From the cell containing the given text, extract its center point as [X, Y] coordinate. 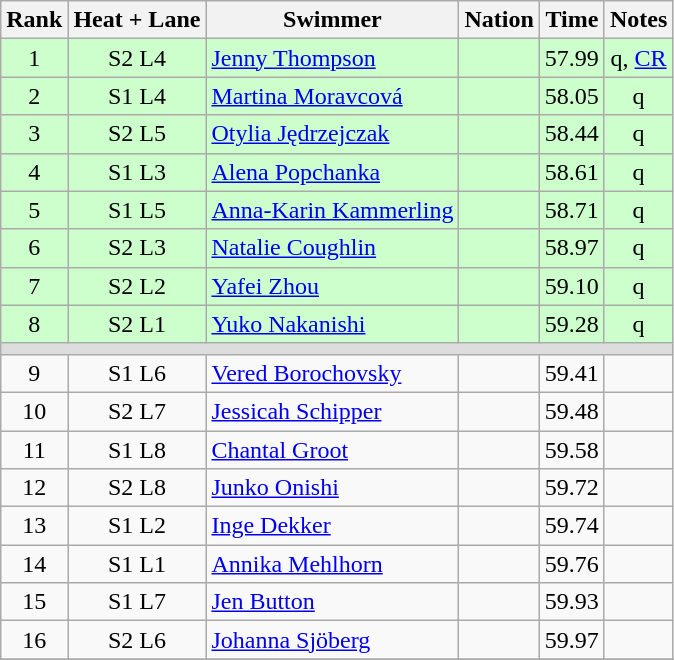
Martina Moravcová [332, 96]
S1 L6 [137, 373]
Heat + Lane [137, 20]
4 [34, 172]
S2 L3 [137, 248]
Jen Button [332, 602]
2 [34, 96]
13 [34, 526]
1 [34, 58]
S2 L6 [137, 640]
Jenny Thompson [332, 58]
S1 L5 [137, 210]
S2 L2 [137, 286]
59.28 [572, 324]
Inge Dekker [332, 526]
12 [34, 488]
Jessicah Schipper [332, 411]
Notes [638, 20]
S2 L5 [137, 134]
Swimmer [332, 20]
15 [34, 602]
59.58 [572, 449]
S1 L1 [137, 564]
Alena Popchanka [332, 172]
9 [34, 373]
16 [34, 640]
q, CR [638, 58]
7 [34, 286]
8 [34, 324]
59.97 [572, 640]
Rank [34, 20]
Vered Borochovsky [332, 373]
11 [34, 449]
5 [34, 210]
Yafei Zhou [332, 286]
S1 L7 [137, 602]
Time [572, 20]
3 [34, 134]
S2 L4 [137, 58]
6 [34, 248]
Nation [499, 20]
58.71 [572, 210]
58.61 [572, 172]
58.97 [572, 248]
Otylia Jędrzejczak [332, 134]
S1 L4 [137, 96]
59.10 [572, 286]
Natalie Coughlin [332, 248]
58.05 [572, 96]
57.99 [572, 58]
58.44 [572, 134]
59.74 [572, 526]
Yuko Nakanishi [332, 324]
S1 L8 [137, 449]
59.93 [572, 602]
S2 L1 [137, 324]
S2 L7 [137, 411]
14 [34, 564]
59.72 [572, 488]
S2 L8 [137, 488]
10 [34, 411]
59.76 [572, 564]
S1 L2 [137, 526]
Junko Onishi [332, 488]
S1 L3 [137, 172]
Johanna Sjöberg [332, 640]
Annika Mehlhorn [332, 564]
59.48 [572, 411]
Anna-Karin Kammerling [332, 210]
59.41 [572, 373]
Chantal Groot [332, 449]
